Find where the given text appears and provide that cell's center as [x, y] coordinate. 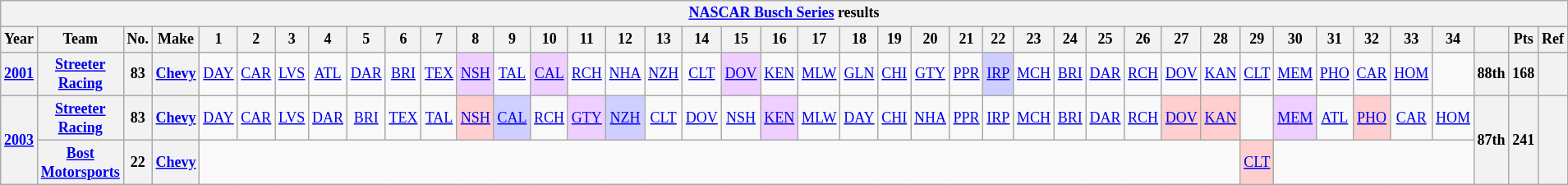
2 [256, 39]
20 [931, 39]
Year [20, 39]
6 [403, 39]
4 [329, 39]
241 [1524, 140]
13 [664, 39]
31 [1334, 39]
Make [176, 39]
2001 [20, 74]
88th [1492, 74]
Ref [1553, 39]
34 [1454, 39]
No. [138, 39]
21 [966, 39]
GLN [859, 74]
8 [475, 39]
5 [366, 39]
18 [859, 39]
12 [625, 39]
16 [779, 39]
17 [820, 39]
Bost Motorsports [80, 162]
7 [439, 39]
23 [1034, 39]
NASCAR Busch Series results [784, 13]
32 [1372, 39]
25 [1106, 39]
10 [549, 39]
15 [741, 39]
87th [1492, 140]
Team [80, 39]
29 [1257, 39]
26 [1143, 39]
11 [586, 39]
168 [1524, 74]
3 [292, 39]
1 [218, 39]
Pts [1524, 39]
2003 [20, 140]
24 [1069, 39]
19 [894, 39]
28 [1221, 39]
9 [513, 39]
14 [702, 39]
33 [1411, 39]
27 [1181, 39]
30 [1295, 39]
